Locate the cell with the specified text and output its (x, y) center coordinate. 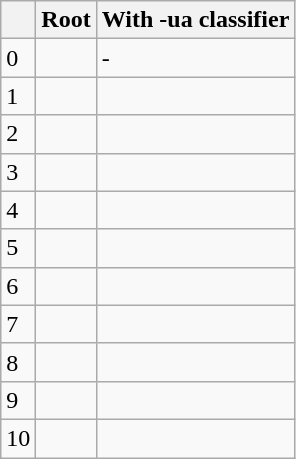
2 (18, 134)
0 (18, 58)
9 (18, 400)
1 (18, 96)
3 (18, 172)
7 (18, 324)
Root (66, 20)
With -ua classifier (196, 20)
6 (18, 286)
4 (18, 210)
5 (18, 248)
- (196, 58)
8 (18, 362)
10 (18, 438)
